Capture the cell that displays the provided text and extract its [x, y] central coordinate. 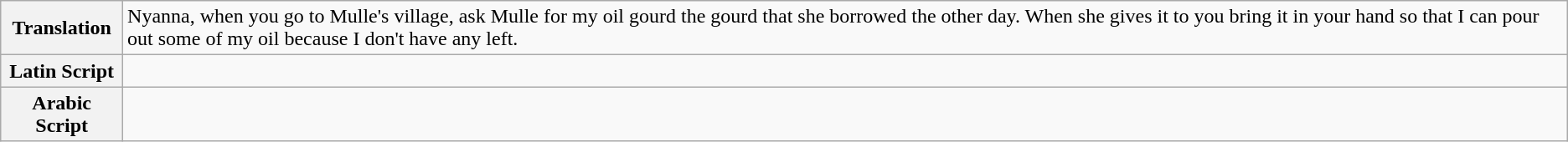
Arabic Script [62, 114]
Translation [62, 28]
Latin Script [62, 71]
